Return [x, y] of the center of cell containing provided text 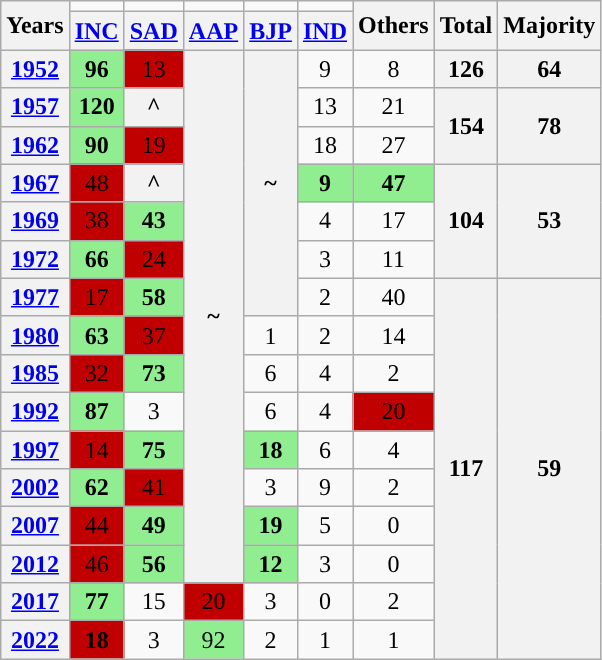
5 [324, 526]
21 [394, 107]
2022 [35, 640]
1992 [35, 411]
1962 [35, 145]
24 [154, 259]
63 [96, 335]
38 [96, 221]
1972 [35, 259]
62 [96, 488]
32 [96, 373]
2002 [35, 488]
8 [394, 69]
87 [96, 411]
IND [324, 31]
58 [154, 297]
46 [96, 564]
Majority [550, 26]
1980 [35, 335]
41 [154, 488]
92 [213, 640]
BJP [271, 31]
43 [154, 221]
37 [154, 335]
53 [550, 221]
12 [271, 564]
96 [96, 69]
48 [96, 183]
1985 [35, 373]
Total [466, 26]
78 [550, 126]
120 [96, 107]
75 [154, 449]
126 [466, 69]
56 [154, 564]
104 [466, 221]
40 [394, 297]
1969 [35, 221]
Years [35, 26]
1977 [35, 297]
44 [96, 526]
11 [394, 259]
15 [154, 602]
1957 [35, 107]
AAP [213, 31]
47 [394, 183]
27 [394, 145]
154 [466, 126]
117 [466, 468]
1952 [35, 69]
1967 [35, 183]
73 [154, 373]
SAD [154, 31]
1997 [35, 449]
INC [96, 31]
2012 [35, 564]
2017 [35, 602]
77 [96, 602]
49 [154, 526]
90 [96, 145]
2007 [35, 526]
59 [550, 468]
Others [394, 26]
66 [96, 259]
64 [550, 69]
